Capture the cell that displays the provided text and extract its [X, Y] central coordinate. 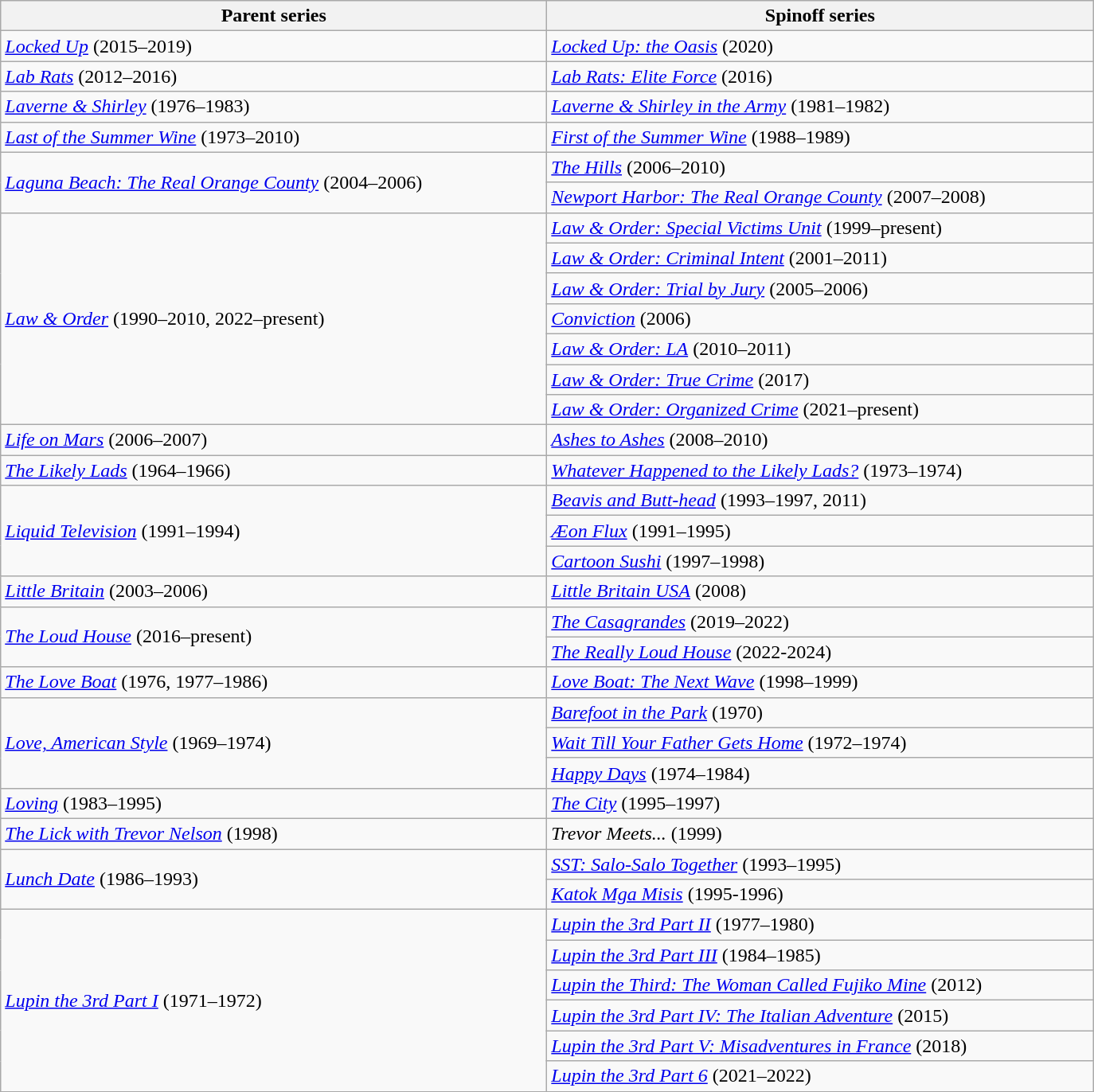
Lupin the 3rd Part 6 (2021–2022) [820, 1076]
Liquid Television (1991–1994) [274, 531]
Laguna Beach: The Real Orange County (2004–2006) [274, 182]
Lupin the 3rd Part II (1977–1980) [820, 925]
Lupin the 3rd Part V: Misadventures in France (2018) [820, 1046]
Locked Up (2015–2019) [274, 46]
Parent series [274, 16]
Loving (1983–1995) [274, 803]
Happy Days (1974–1984) [820, 773]
Lab Rats (2012–2016) [274, 76]
Lupin the 3rd Part III (1984–1985) [820, 955]
Spinoff series [820, 16]
The Loud House (2016–present) [274, 637]
Laverne & Shirley (1976–1983) [274, 107]
Law & Order: LA (2010–2011) [820, 349]
Law & Order (1990–2010, 2022–present) [274, 318]
Life on Mars (2006–2007) [274, 440]
Law & Order: Special Victims Unit (1999–present) [820, 228]
Conviction (2006) [820, 318]
The Love Boat (1976, 1977–1986) [274, 682]
Lupin the 3rd Part I (1971–1972) [274, 1000]
The Lick with Trevor Nelson (1998) [274, 833]
Little Britain (2003–2006) [274, 591]
Æon Flux (1991–1995) [820, 531]
Law & Order: Organized Crime (2021–present) [820, 410]
Lunch Date (1986–1993) [274, 879]
The Really Loud House (2022-2024) [820, 652]
Love, American Style (1969–1974) [274, 743]
Wait Till Your Father Gets Home (1972–1974) [820, 743]
Lupin the 3rd Part IV: The Italian Adventure (2015) [820, 1016]
The Casagrandes (2019–2022) [820, 622]
Cartoon Sushi (1997–1998) [820, 561]
Laverne & Shirley in the Army (1981–1982) [820, 107]
Law & Order: Trial by Jury (2005–2006) [820, 288]
Law & Order: True Crime (2017) [820, 380]
Ashes to Ashes (2008–2010) [820, 440]
The City (1995–1997) [820, 803]
Lupin the Third: The Woman Called Fujiko Mine (2012) [820, 985]
Little Britain USA (2008) [820, 591]
The Hills (2006–2010) [820, 167]
First of the Summer Wine (1988–1989) [820, 137]
SST: Salo-Salo Together (1993–1995) [820, 864]
Beavis and Butt-head (1993–1997, 2011) [820, 501]
Newport Harbor: The Real Orange County (2007–2008) [820, 197]
The Likely Lads (1964–1966) [274, 470]
Love Boat: The Next Wave (1998–1999) [820, 682]
Barefoot in the Park (1970) [820, 712]
Last of the Summer Wine (1973–2010) [274, 137]
Law & Order: Criminal Intent (2001–2011) [820, 258]
Locked Up: the Oasis (2020) [820, 46]
Whatever Happened to the Likely Lads? (1973–1974) [820, 470]
Trevor Meets... (1999) [820, 833]
Lab Rats: Elite Force (2016) [820, 76]
Katok Mga Misis (1995-1996) [820, 895]
